Locate the cell with the specified text and output its [X, Y] center coordinate. 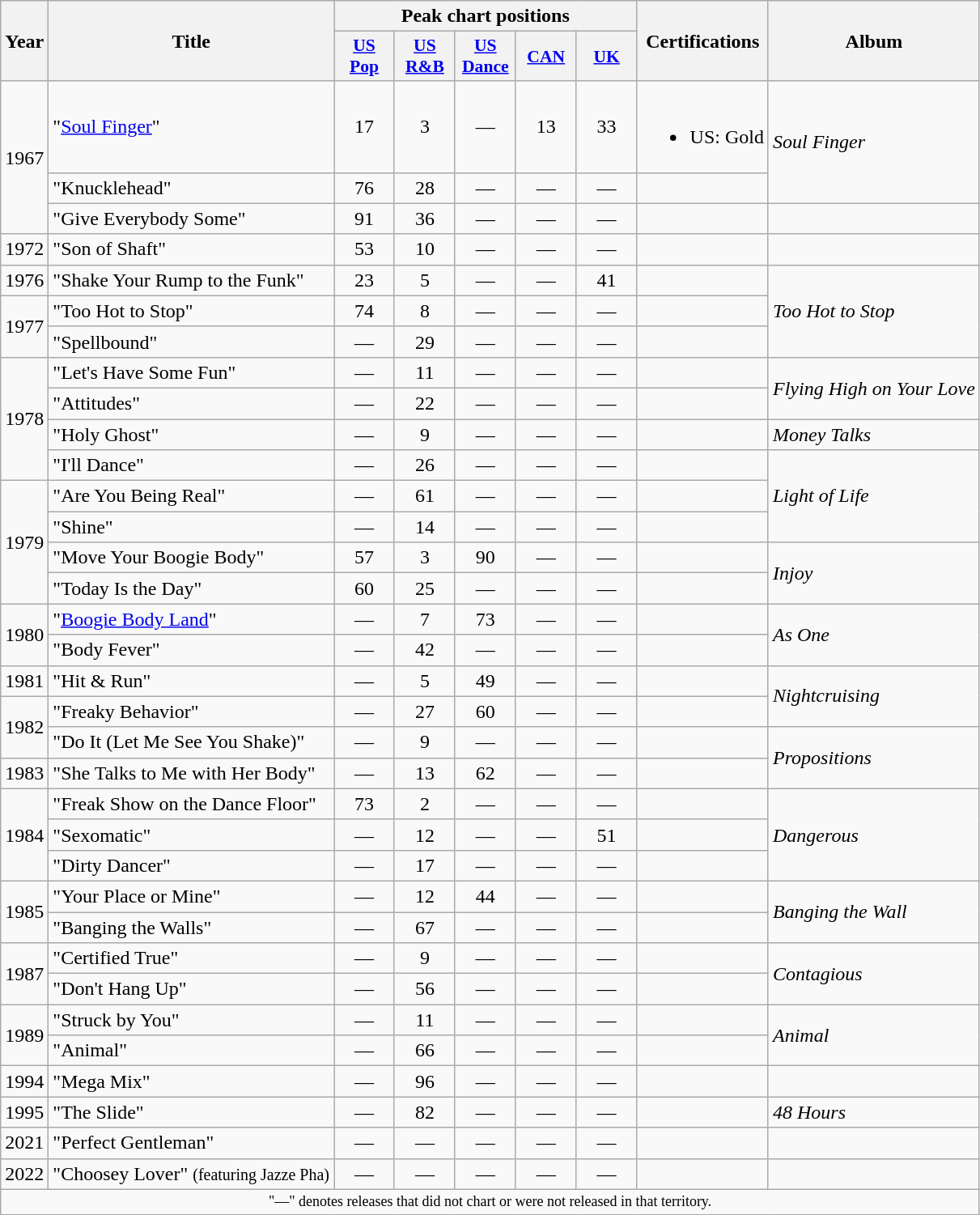
22 [424, 403]
33 [607, 126]
"Boogie Body Land" [191, 619]
Dangerous [874, 835]
36 [424, 219]
Year [24, 40]
"Spellbound" [191, 342]
1994 [24, 1081]
42 [424, 650]
"Let's Have Some Fun" [191, 372]
"Choosey Lover" (featuring Jazze Pha) [191, 1174]
"Freaky Behavior" [191, 712]
14 [424, 527]
61 [424, 496]
51 [607, 835]
29 [424, 342]
Flying High on Your Love [874, 388]
Propositions [874, 758]
1981 [24, 681]
"Move Your Boogie Body" [191, 558]
"Knucklehead" [191, 188]
Soul Finger [874, 142]
76 [364, 188]
74 [364, 311]
"Don't Hang Up" [191, 989]
"Son of Shaft" [191, 249]
"Struck by You" [191, 1020]
"She Talks to Me with Her Body" [191, 773]
"Banging the Walls" [191, 927]
82 [424, 1112]
Too Hot to Stop [874, 311]
26 [424, 465]
2 [424, 804]
1983 [24, 773]
Injoy [874, 573]
49 [486, 681]
Banging the Wall [874, 911]
1977 [24, 326]
56 [424, 989]
41 [607, 280]
"Today Is the Day" [191, 588]
2021 [24, 1143]
"Holy Ghost" [191, 435]
"Sexomatic" [191, 835]
Album [874, 40]
8 [424, 311]
66 [424, 1051]
1978 [24, 418]
"Are You Being Real" [191, 496]
2022 [24, 1174]
1985 [24, 911]
53 [364, 249]
"Body Fever" [191, 650]
1987 [24, 974]
As One [874, 635]
23 [364, 280]
48 Hours [874, 1112]
Money Talks [874, 435]
"Animal" [191, 1051]
Contagious [874, 974]
"Soul Finger" [191, 126]
44 [486, 896]
1972 [24, 249]
CAN [545, 57]
"Hit & Run" [191, 681]
Light of Life [874, 496]
"Certified True" [191, 958]
Certifications [702, 40]
"Freak Show on the Dance Floor" [191, 804]
Animal [874, 1035]
1995 [24, 1112]
"Too Hot to Stop" [191, 311]
1976 [24, 280]
US: Gold [702, 126]
"The Slide" [191, 1112]
US Pop [364, 57]
57 [364, 558]
1982 [24, 727]
US R&B [424, 57]
1989 [24, 1035]
"Dirty Dancer" [191, 865]
90 [486, 558]
Nightcruising [874, 696]
Peak chart positions [486, 16]
10 [424, 249]
1979 [24, 542]
62 [486, 773]
"Perfect Gentleman" [191, 1143]
"Shake Your Rump to the Funk" [191, 280]
UK [607, 57]
"Give Everybody Some" [191, 219]
1967 [24, 157]
25 [424, 588]
"Shine" [191, 527]
28 [424, 188]
"Attitudes" [191, 403]
67 [424, 927]
"Do It (Let Me See You Shake)" [191, 742]
"Mega Mix" [191, 1081]
1980 [24, 635]
"—" denotes releases that did not chart or were not released in that territory. [490, 1201]
96 [424, 1081]
91 [364, 219]
27 [424, 712]
"Your Place or Mine" [191, 896]
7 [424, 619]
1984 [24, 835]
"I'll Dance" [191, 465]
Title [191, 40]
US Dance [486, 57]
